Scan for the cell matching the given text and deliver its [X, Y] coordinate at center. 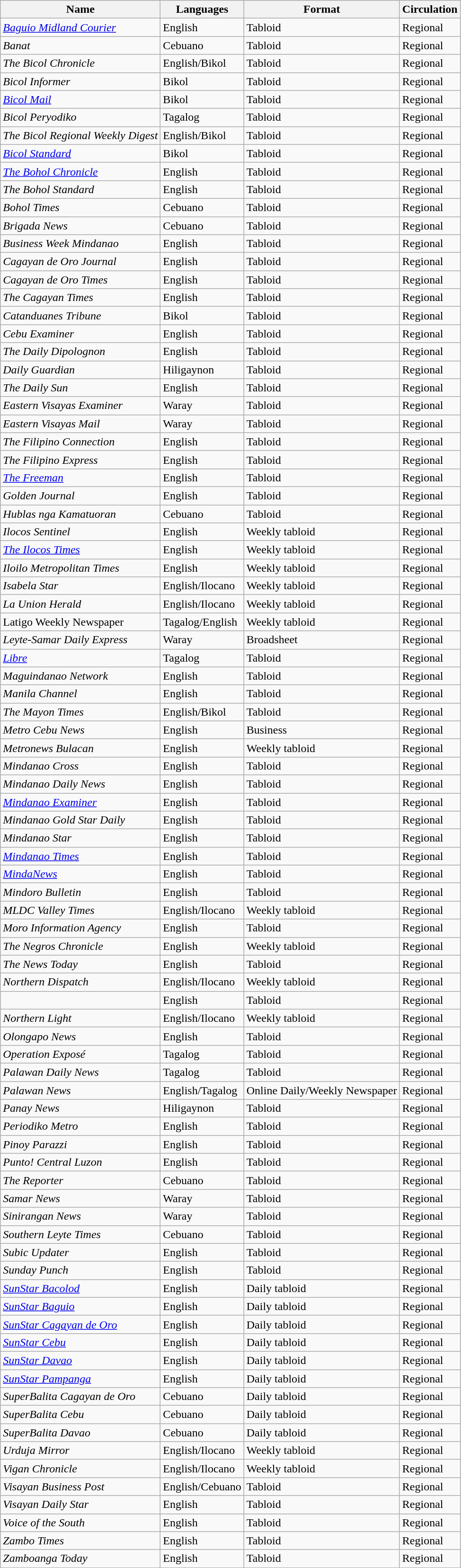
Vigan Chronicle [80, 1469]
Olongapo News [80, 1036]
Moro Information Agency [80, 928]
Eastern Visayas Mail [80, 424]
Southern Leyte Times [80, 1234]
The Daily Dipolognon [80, 352]
Hublas nga Kamatuoran [80, 514]
The Filipino Express [80, 460]
Palawan News [80, 1090]
SunStar Pampanga [80, 1379]
Banat [80, 45]
Bicol Informer [80, 81]
SuperBalita Cagayan de Oro [80, 1397]
SunStar Davao [80, 1360]
Mindanao Gold Star Daily [80, 820]
Ilocos Sentinel [80, 532]
Palawan Daily News [80, 1072]
Pinoy Parazzi [80, 1144]
La Union Herald [80, 604]
Cebu Examiner [80, 334]
Zambo Times [80, 1541]
MindaNews [80, 874]
The Cagayan Times [80, 298]
Manila Channel [80, 694]
Languages [202, 9]
Mindanao Star [80, 838]
Urduja Mirror [80, 1451]
Online Daily/Weekly Newspaper [322, 1090]
Bicol Peryodiko [80, 117]
Punto! Central Luzon [80, 1162]
Business Week Mindanao [80, 244]
SunStar Cagayan de Oro [80, 1324]
Libre [80, 658]
Cagayan de Oro Times [80, 280]
Mindanao Times [80, 856]
Bicol Standard [80, 153]
Samar News [80, 1198]
The Bohol Standard [80, 189]
Sunday Punch [80, 1270]
Periodiko Metro [80, 1126]
Maguindanao Network [80, 676]
Name [80, 9]
Metro Cebu News [80, 730]
Leyte-Samar Daily Express [80, 640]
Mindoro Bulletin [80, 892]
The Mayon Times [80, 712]
Mindanao Examiner [80, 802]
Mindanao Cross [80, 766]
The Filipino Connection [80, 442]
MLDC Valley Times [80, 910]
Broadsheet [322, 640]
The News Today [80, 964]
Business [322, 730]
Circulation [430, 9]
The Daily Sun [80, 388]
Visayan Business Post [80, 1487]
The Freeman [80, 478]
The Bicol Regional Weekly Digest [80, 135]
Isabela Star [80, 586]
Zamboanga Today [80, 1559]
Northern Dispatch [80, 982]
Brigada News [80, 226]
The Bohol Chronicle [80, 171]
Visayan Daily Star [80, 1505]
Daily Guardian [80, 370]
Tagalog/English [202, 622]
Catanduanes Tribune [80, 316]
SunStar Cebu [80, 1342]
Golden Journal [80, 496]
Sinirangan News [80, 1216]
The Negros Chronicle [80, 946]
Bohol Times [80, 207]
Panay News [80, 1108]
Baguio Midland Courier [80, 27]
Mindanao Daily News [80, 784]
SuperBalita Cebu [80, 1415]
Metronews Bulacan [80, 748]
Operation Exposé [80, 1054]
English/Tagalog [202, 1090]
Format [322, 9]
SuperBalita Davao [80, 1433]
The Ilocos Times [80, 550]
SunStar Bacolod [80, 1288]
The Reporter [80, 1180]
Subic Updater [80, 1252]
English/Cebuano [202, 1487]
Iloilo Metropolitan Times [80, 568]
Latigo Weekly Newspaper [80, 622]
Cagayan de Oro Journal [80, 262]
The Bicol Chronicle [80, 63]
Bicol Mail [80, 99]
Voice of the South [80, 1523]
Eastern Visayas Examiner [80, 406]
Northern Light [80, 1018]
SunStar Baguio [80, 1306]
